Find where the given text appears and provide that cell's center as (X, Y) coordinate. 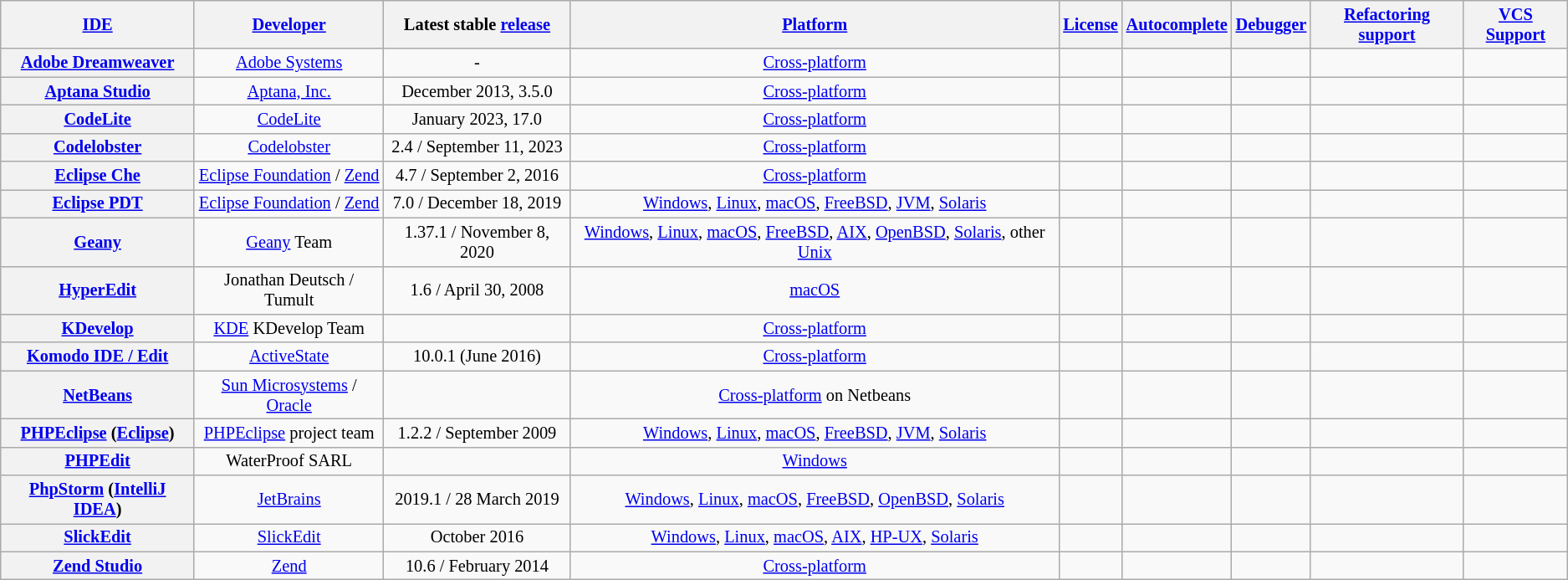
Developer (289, 24)
Eclipse PDT (98, 203)
Autocomplete (1177, 24)
January 2023, 17.0 (477, 119)
PHPEdit (98, 461)
ActiveState (289, 357)
10.6 / February 2014 (477, 566)
PHPEclipse (Eclipse) (98, 433)
VCS Support (1515, 24)
December 2013, 3.5.0 (477, 91)
Eclipse Che (98, 176)
Windows (815, 461)
October 2016 (477, 537)
- (477, 63)
Zend (289, 566)
Refactoring support (1387, 24)
PHPEclipse project team (289, 433)
Debugger (1271, 24)
Jonathan Deutsch / Tumult (289, 290)
JetBrains (289, 500)
4.7 / September 2, 2016 (477, 176)
Zend Studio (98, 566)
Geany (98, 242)
IDE (98, 24)
Aptana, Inc. (289, 91)
KDE KDevelop Team (289, 328)
1.2.2 / September 2009 (477, 433)
macOS (815, 290)
Platform (815, 24)
PhpStorm (IntelliJ IDEA) (98, 500)
HyperEdit (98, 290)
1.37.1 / November 8, 2020 (477, 242)
2019.1 / 28 March 2019 (477, 500)
Windows, Linux, macOS, FreeBSD, AIX, OpenBSD, Solaris, other Unix (815, 242)
1.6 / April 30, 2008 (477, 290)
License (1090, 24)
Cross-platform on Netbeans (815, 395)
2.4 / September 11, 2023 (477, 147)
7.0 / December 18, 2019 (477, 203)
Adobe Dreamweaver (98, 63)
NetBeans (98, 395)
Adobe Systems (289, 63)
Latest stable release (477, 24)
WaterProof SARL (289, 461)
Komodo IDE / Edit (98, 357)
Windows, Linux, macOS, FreeBSD, OpenBSD, Solaris (815, 500)
Windows, Linux, macOS, AIX, HP-UX, Solaris (815, 537)
10.0.1 (June 2016) (477, 357)
Geany Team (289, 242)
KDevelop (98, 328)
Aptana Studio (98, 91)
Sun Microsystems / Oracle (289, 395)
